Extract the [x, y] coordinate from the center of the cell holding the provided text.  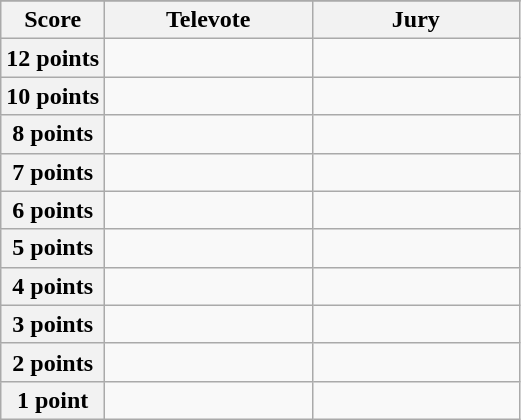
4 points [53, 286]
Televote [209, 20]
10 points [53, 96]
6 points [53, 210]
3 points [53, 324]
8 points [53, 134]
1 point [53, 400]
Score [53, 20]
12 points [53, 58]
7 points [53, 172]
Jury [416, 20]
5 points [53, 248]
2 points [53, 362]
